Find where the given text appears and provide that cell's center as (x, y) coordinate. 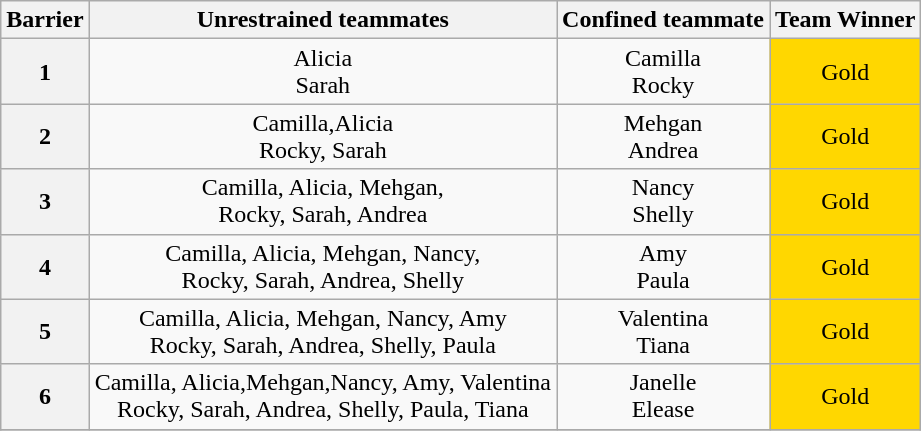
Camilla,Alicia Rocky, Sarah (322, 136)
Mehgan Andrea (664, 136)
Camilla, Alicia, Mehgan, Nancy, Rocky, Sarah, Andrea, Shelly (322, 266)
Camilla, Alicia,Mehgan,Nancy, Amy, Valentina Rocky, Sarah, Andrea, Shelly, Paula, Tiana (322, 396)
Confined teammate (664, 20)
2 (45, 136)
1 (45, 72)
Alicia Sarah (322, 72)
Camilla, Alicia, Mehgan, Rocky, Sarah, Andrea (322, 202)
Amy Paula (664, 266)
Camilla, Alicia, Mehgan, Nancy, Amy Rocky, Sarah, Andrea, Shelly, Paula (322, 332)
Barrier (45, 20)
Nancy Shelly (664, 202)
Unrestrained teammates (322, 20)
3 (45, 202)
Team Winner (846, 20)
6 (45, 396)
Valentina Tiana (664, 332)
4 (45, 266)
Camilla Rocky (664, 72)
5 (45, 332)
Janelle Elease (664, 396)
